Output the [X, Y] coordinate of the center of the cell containing the given text.  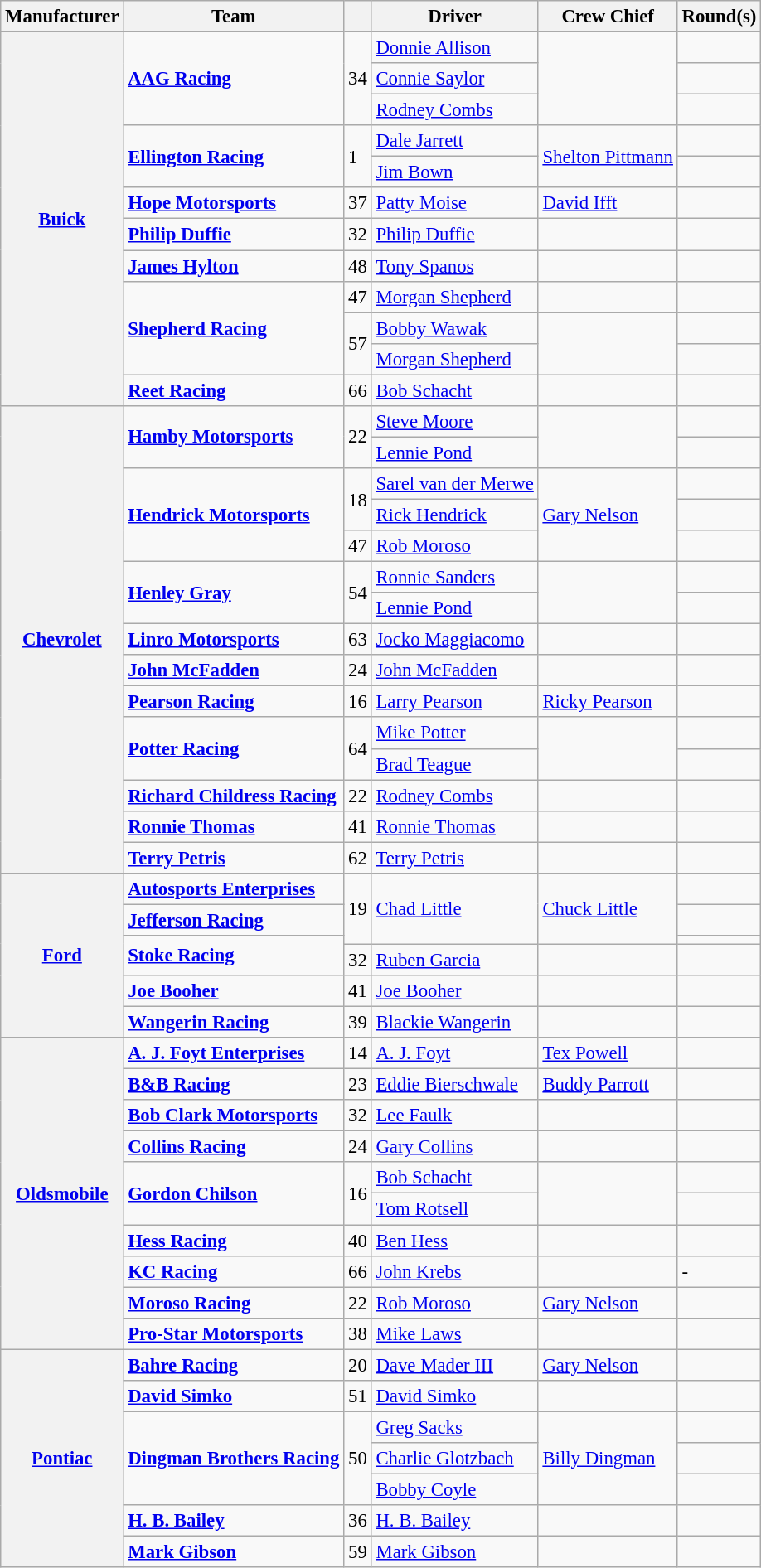
14 [358, 1053]
A. J. Foyt [454, 1053]
20 [358, 1365]
64 [358, 749]
B&B Racing [234, 1085]
Driver [454, 17]
Ronnie Sanders [454, 578]
Gordon Chilson [234, 1193]
Chuck Little [608, 909]
38 [358, 1333]
Hope Motorsports [234, 203]
David Ifft [608, 203]
48 [358, 266]
57 [358, 343]
63 [358, 640]
Manufacturer [62, 17]
Team [234, 17]
Bob Clark Motorsports [234, 1116]
Rick Hendrick [454, 515]
36 [358, 1521]
Shelton Pittmann [608, 156]
A. J. Foyt Enterprises [234, 1053]
Richard Childress Racing [234, 796]
Chevrolet [62, 640]
Bobby Wawak [454, 328]
Bobby Coyle [454, 1489]
59 [358, 1552]
Lee Faulk [454, 1116]
Chad Little [454, 909]
Pearson Racing [234, 702]
Steve Moore [454, 422]
Billy Dingman [608, 1459]
KC Racing [234, 1271]
Shepherd Racing [234, 328]
Patty Moise [454, 203]
Round(s) [719, 17]
Tony Spanos [454, 266]
Henley Gray [234, 593]
1 [358, 156]
Larry Pearson [454, 702]
Connie Saylor [454, 79]
Potter Racing [234, 749]
Stoke Racing [234, 956]
Ford [62, 956]
Ruben Garcia [454, 960]
Blackie Wangerin [454, 1023]
34 [358, 80]
Jefferson Racing [234, 920]
Greg Sacks [454, 1427]
Moroso Racing [234, 1303]
Gary Collins [454, 1147]
Jocko Maggiacomo [454, 640]
54 [358, 593]
Hendrick Motorsports [234, 515]
Sarel van der Merwe [454, 484]
John Krebs [454, 1271]
Hamby Motorsports [234, 438]
Jim Bown [454, 172]
Ricky Pearson [608, 702]
Collins Racing [234, 1147]
40 [358, 1241]
Charlie Glotzbach [454, 1459]
Crew Chief [608, 17]
23 [358, 1085]
Pro-Star Motorsports [234, 1333]
19 [358, 909]
18 [358, 499]
Wangerin Racing [234, 1023]
50 [358, 1459]
Dingman Brothers Racing [234, 1459]
Donnie Allison [454, 48]
Reet Racing [234, 390]
James Hylton [234, 266]
Pontiac [62, 1459]
Dale Jarrett [454, 141]
Ben Hess [454, 1241]
Buddy Parrott [608, 1085]
Dave Mader III [454, 1365]
Mike Potter [454, 733]
37 [358, 203]
Eddie Bierschwale [454, 1085]
62 [358, 858]
Tex Powell [608, 1053]
Bahre Racing [234, 1365]
Ellington Racing [234, 156]
51 [358, 1396]
Tom Rotsell [454, 1209]
Oldsmobile [62, 1193]
Buick [62, 219]
AAG Racing [234, 80]
Linro Motorsports [234, 640]
Brad Teague [454, 764]
39 [358, 1023]
Hess Racing [234, 1241]
- [719, 1271]
Autosports Enterprises [234, 889]
Mike Laws [454, 1333]
